Identify which cell holds the provided text, then report its (X, Y) central coordinate. 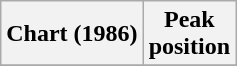
Chart (1986) (72, 34)
Peakposition (189, 34)
